Locate the cell with the specified text and output its [X, Y] center coordinate. 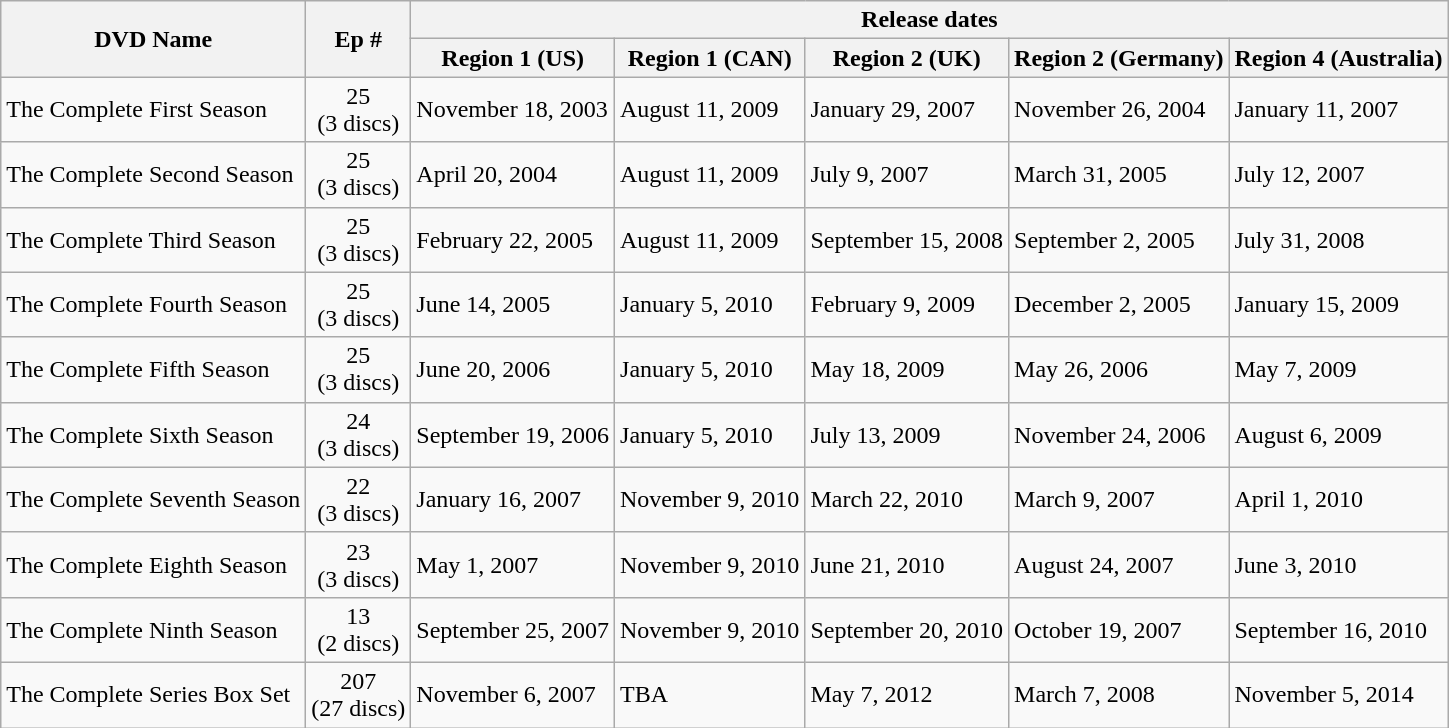
May 18, 2009 [907, 370]
Region 4 (Australia) [1338, 58]
The Complete Third Season [154, 240]
September 20, 2010 [907, 630]
March 7, 2008 [1119, 694]
January 29, 2007 [907, 110]
September 15, 2008 [907, 240]
March 31, 2005 [1119, 174]
July 31, 2008 [1338, 240]
207 (27 discs) [358, 694]
September 2, 2005 [1119, 240]
April 20, 2004 [513, 174]
April 1, 2010 [1338, 500]
October 19, 2007 [1119, 630]
Release dates [930, 20]
The Complete Ninth Season [154, 630]
November 18, 2003 [513, 110]
August 6, 2009 [1338, 434]
Region 1 (US) [513, 58]
TBA [710, 694]
May 26, 2006 [1119, 370]
September 19, 2006 [513, 434]
23 (3 discs) [358, 564]
November 26, 2004 [1119, 110]
November 5, 2014 [1338, 694]
22 (3 discs) [358, 500]
24 (3 discs) [358, 434]
June 20, 2006 [513, 370]
January 11, 2007 [1338, 110]
September 25, 2007 [513, 630]
December 2, 2005 [1119, 304]
November 6, 2007 [513, 694]
June 21, 2010 [907, 564]
November 24, 2006 [1119, 434]
Region 2 (Germany) [1119, 58]
Region 2 (UK) [907, 58]
The Complete Fourth Season [154, 304]
July 12, 2007 [1338, 174]
August 24, 2007 [1119, 564]
DVD Name [154, 39]
May 7, 2012 [907, 694]
The Complete Seventh Season [154, 500]
March 22, 2010 [907, 500]
July 9, 2007 [907, 174]
Region 1 (CAN) [710, 58]
July 13, 2009 [907, 434]
The Complete Series Box Set [154, 694]
February 22, 2005 [513, 240]
September 16, 2010 [1338, 630]
Ep # [358, 39]
January 16, 2007 [513, 500]
The Complete Fifth Season [154, 370]
June 14, 2005 [513, 304]
June 3, 2010 [1338, 564]
The Complete First Season [154, 110]
February 9, 2009 [907, 304]
The Complete Second Season [154, 174]
May 7, 2009 [1338, 370]
The Complete Eighth Season [154, 564]
13 (2 discs) [358, 630]
May 1, 2007 [513, 564]
January 15, 2009 [1338, 304]
March 9, 2007 [1119, 500]
The Complete Sixth Season [154, 434]
